Determine the [x, y] coordinate at the center of the cell enclosing the given text.  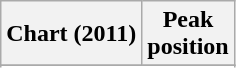
Peakposition [188, 34]
Chart (2011) [72, 34]
